Return the (x, y) coordinate for the center point of the cell that contains the specified text.  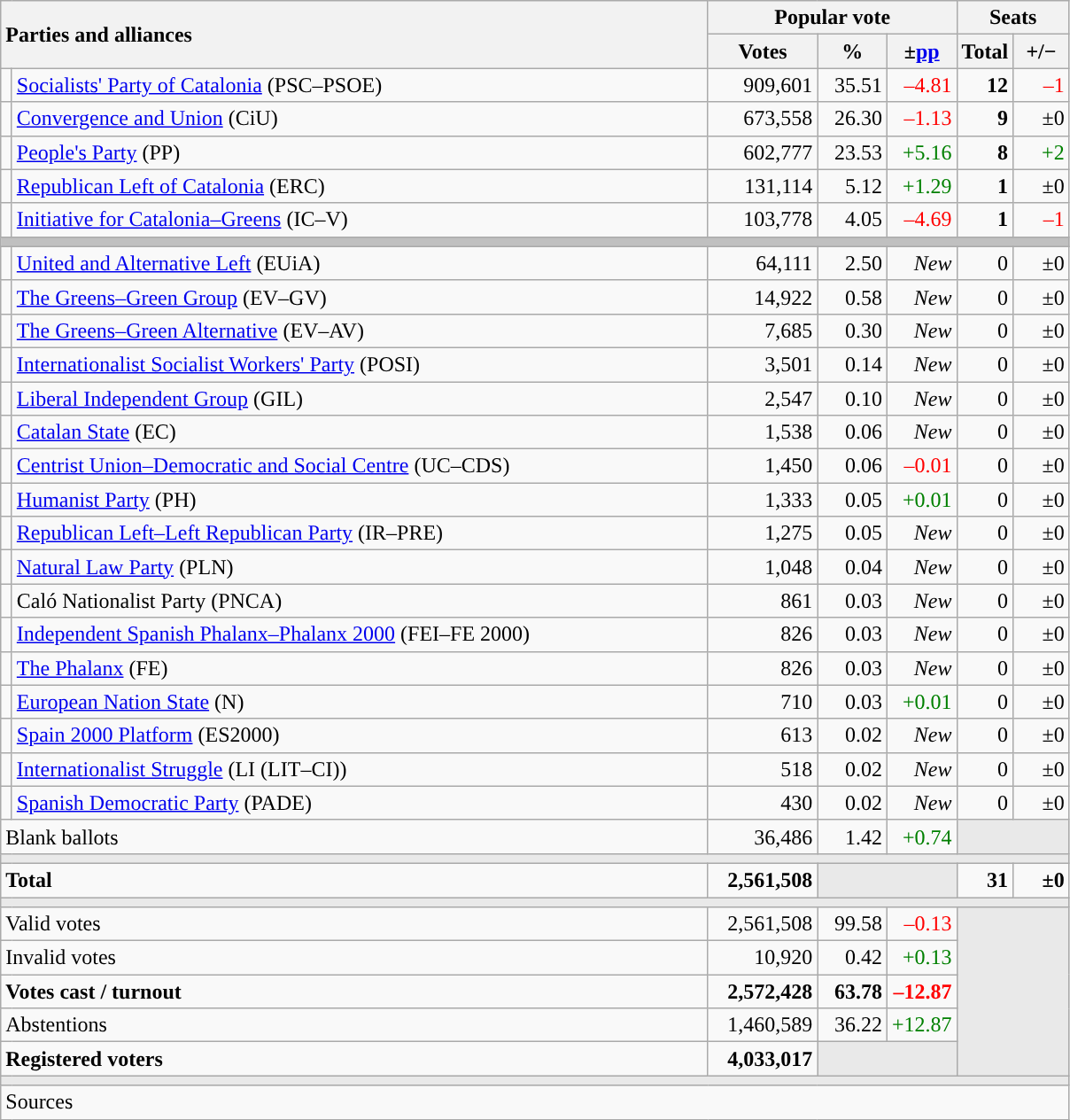
Internationalist Struggle (LI (LIT–CI)) (360, 769)
8 (985, 152)
12 (985, 85)
26.30 (852, 119)
0.04 (852, 567)
673,558 (763, 119)
14,922 (763, 297)
9 (985, 119)
5.12 (852, 186)
+0.13 (921, 958)
2,572,428 (763, 992)
31 (985, 880)
613 (763, 735)
–0.13 (921, 924)
36.22 (852, 1025)
Caló Nationalist Party (PNCA) (360, 601)
People's Party (PP) (360, 152)
Republican Left of Catalonia (ERC) (360, 186)
+1.29 (921, 186)
23.53 (852, 152)
Blank ballots (354, 836)
4,033,017 (763, 1059)
Spain 2000 Platform (ES2000) (360, 735)
Votes cast / turnout (354, 992)
131,114 (763, 186)
36,486 (763, 836)
Spanish Democratic Party (PADE) (360, 803)
–12.87 (921, 992)
% (852, 51)
+/− (1042, 51)
European Nation State (N) (360, 702)
7,685 (763, 331)
Humanist Party (PH) (360, 500)
Registered voters (354, 1059)
Invalid votes (354, 958)
Valid votes (354, 924)
The Phalanx (FE) (360, 668)
10,920 (763, 958)
The Greens–Green Group (EV–GV) (360, 297)
0.10 (852, 398)
–1.13 (921, 119)
1,450 (763, 466)
–4.81 (921, 85)
Votes (763, 51)
+12.87 (921, 1025)
Liberal Independent Group (GIL) (360, 398)
0.30 (852, 331)
1,538 (763, 432)
103,778 (763, 220)
0.14 (852, 364)
430 (763, 803)
99.58 (852, 924)
4.05 (852, 220)
861 (763, 601)
1,048 (763, 567)
0.42 (852, 958)
63.78 (852, 992)
1,333 (763, 500)
Parties and alliances (354, 35)
Socialists' Party of Catalonia (PSC–PSOE) (360, 85)
Catalan State (EC) (360, 432)
+5.16 (921, 152)
3,501 (763, 364)
±pp (921, 51)
–4.69 (921, 220)
The Greens–Green Alternative (EV–AV) (360, 331)
Seats (1013, 18)
Sources (535, 1102)
Abstentions (354, 1025)
0.58 (852, 297)
909,601 (763, 85)
Natural Law Party (PLN) (360, 567)
+0.74 (921, 836)
2.50 (852, 263)
Convergence and Union (CiU) (360, 119)
Popular vote (833, 18)
64,111 (763, 263)
710 (763, 702)
1,460,589 (763, 1025)
Centrist Union–Democratic and Social Centre (UC–CDS) (360, 466)
518 (763, 769)
Initiative for Catalonia–Greens (IC–V) (360, 220)
Internationalist Socialist Workers' Party (POSI) (360, 364)
Independent Spanish Phalanx–Phalanx 2000 (FEI–FE 2000) (360, 634)
35.51 (852, 85)
United and Alternative Left (EUiA) (360, 263)
1,275 (763, 533)
Republican Left–Left Republican Party (IR–PRE) (360, 533)
2,547 (763, 398)
602,777 (763, 152)
–0.01 (921, 466)
+2 (1042, 152)
1.42 (852, 836)
